Capture the cell that displays the provided text and extract its [x, y] central coordinate. 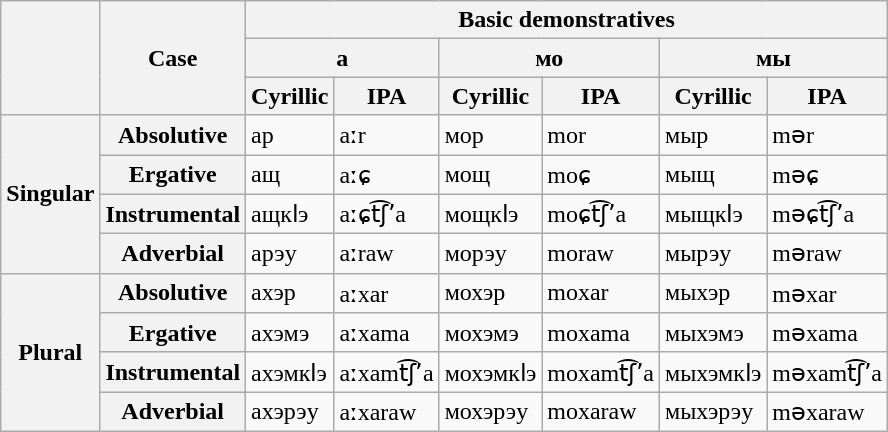
мыщкӏэ [712, 214]
mor [601, 135]
ар [290, 135]
aːɕt͡ʃʼa [386, 214]
ахэрэу [290, 412]
ащ [290, 174]
мыхэмкӏэ [712, 372]
aːr [386, 135]
mər [828, 135]
мохэмкӏэ [490, 372]
мыхэрэу [712, 412]
мыхэр [712, 293]
мо [549, 58]
мы [773, 58]
морэу [490, 254]
aːxama [386, 333]
ахэр [290, 293]
Basic demonstratives [567, 20]
aːɕ [386, 174]
а [343, 58]
moɕ [601, 174]
məxamt͡ʃʼa [828, 372]
aːxar [386, 293]
мырэу [712, 254]
Singular [50, 194]
ащкӏэ [290, 214]
aːxaraw [386, 412]
məxaraw [828, 412]
мохэрэу [490, 412]
ахэмэ [290, 333]
məɕ [828, 174]
aːxamt͡ʃʼa [386, 372]
moxar [601, 293]
мощ [490, 174]
ахэмкӏэ [290, 372]
məraw [828, 254]
мор [490, 135]
мыщ [712, 174]
moxama [601, 333]
məxar [828, 293]
Plural [50, 352]
moxaraw [601, 412]
Case [173, 58]
aːraw [386, 254]
moraw [601, 254]
мохэмэ [490, 333]
мыр [712, 135]
məɕt͡ʃʼa [828, 214]
moɕt͡ʃʼa [601, 214]
арэу [290, 254]
moxamt͡ʃʼa [601, 372]
мощкӏэ [490, 214]
məxama [828, 333]
мохэр [490, 293]
мыхэмэ [712, 333]
